Determine the [X, Y] coordinate at the center of the cell enclosing the given text.  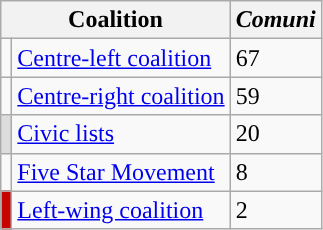
Centre-right coalition [121, 96]
Civic lists [121, 134]
20 [276, 134]
8 [276, 172]
67 [276, 58]
59 [276, 96]
Left-wing coalition [121, 210]
Five Star Movement [121, 172]
2 [276, 210]
Centre-left coalition [121, 58]
Comuni [276, 20]
Coalition [116, 20]
